Capture the cell that displays the provided text and extract its [X, Y] central coordinate. 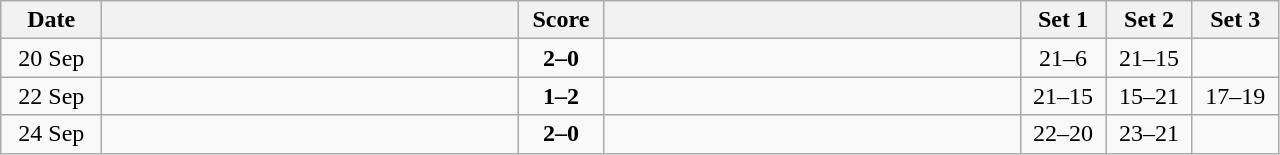
24 Sep [52, 134]
22 Sep [52, 96]
Date [52, 20]
22–20 [1063, 134]
Score [561, 20]
1–2 [561, 96]
21–6 [1063, 58]
Set 2 [1149, 20]
Set 1 [1063, 20]
20 Sep [52, 58]
23–21 [1149, 134]
15–21 [1149, 96]
Set 3 [1235, 20]
17–19 [1235, 96]
